Detect which cell encompasses the target text, then output its [x, y] center coordinate. 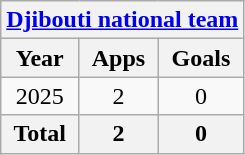
2025 [40, 96]
Total [40, 134]
Year [40, 58]
Apps [118, 58]
Goals [201, 58]
Djibouti national team [122, 20]
